For the text-containing cell, return its midpoint in (X, Y) coordinate format. 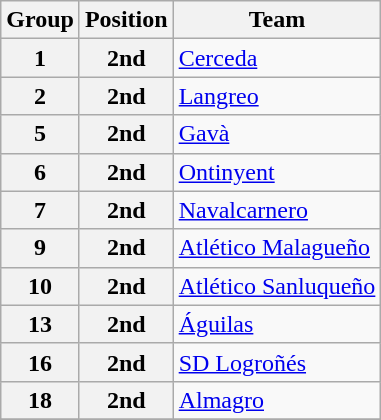
16 (40, 362)
Almagro (277, 400)
7 (40, 210)
18 (40, 400)
13 (40, 324)
Position (126, 20)
Atlético Sanluqueño (277, 286)
Atlético Malagueño (277, 248)
Águilas (277, 324)
1 (40, 58)
10 (40, 286)
5 (40, 134)
Group (40, 20)
Ontinyent (277, 172)
Navalcarnero (277, 210)
Cerceda (277, 58)
SD Logroñés (277, 362)
Gavà (277, 134)
Langreo (277, 96)
Team (277, 20)
6 (40, 172)
9 (40, 248)
2 (40, 96)
